Find where the given text appears and provide that cell's center as [X, Y] coordinate. 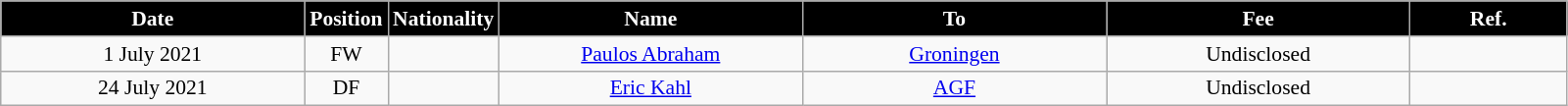
Position [347, 19]
1 July 2021 [153, 54]
Groningen [954, 54]
Name [650, 19]
Eric Kahl [650, 88]
Ref. [1489, 19]
DF [347, 88]
FW [347, 54]
To [954, 19]
Nationality [443, 19]
AGF [954, 88]
Date [153, 19]
Fee [1259, 19]
24 July 2021 [153, 88]
Paulos Abraham [650, 54]
